For the text-containing cell, return its midpoint in [X, Y] coordinate format. 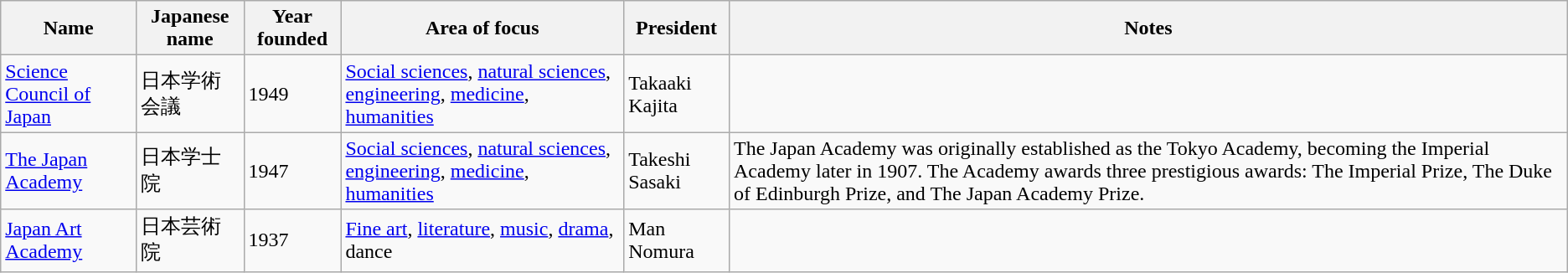
Name [69, 28]
Japan Art Academy [69, 240]
Fine art, literature, music, drama, dance [482, 240]
Notes [1148, 28]
1937 [292, 240]
Takeshi Sasaki [677, 171]
日本学術会議 [190, 94]
Science Council of Japan [69, 94]
President [677, 28]
日本学士院 [190, 171]
1949 [292, 94]
The Japan Academy [69, 171]
Japanese name [190, 28]
Area of focus [482, 28]
1947 [292, 171]
Year founded [292, 28]
Takaaki Kajita [677, 94]
Man Nomura [677, 240]
日本芸術院 [190, 240]
